Locate the cell with the specified text and output its [x, y] center coordinate. 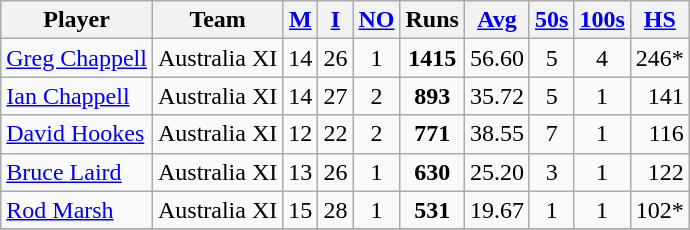
HS [660, 20]
50s [551, 20]
M [300, 20]
12 [300, 134]
27 [336, 96]
Team [217, 20]
28 [336, 210]
David Hookes [77, 134]
Ian Chappell [77, 96]
19.67 [496, 210]
Player [77, 20]
3 [551, 172]
Greg Chappell [77, 58]
122 [660, 172]
22 [336, 134]
Bruce Laird [77, 172]
531 [432, 210]
100s [602, 20]
35.72 [496, 96]
56.60 [496, 58]
116 [660, 134]
Rod Marsh [77, 210]
25.20 [496, 172]
NO [376, 20]
246* [660, 58]
Avg [496, 20]
1415 [432, 58]
38.55 [496, 134]
7 [551, 134]
15 [300, 210]
4 [602, 58]
630 [432, 172]
I [336, 20]
771 [432, 134]
102* [660, 210]
13 [300, 172]
893 [432, 96]
Runs [432, 20]
141 [660, 96]
